Find where the given text appears and provide that cell's center as [x, y] coordinate. 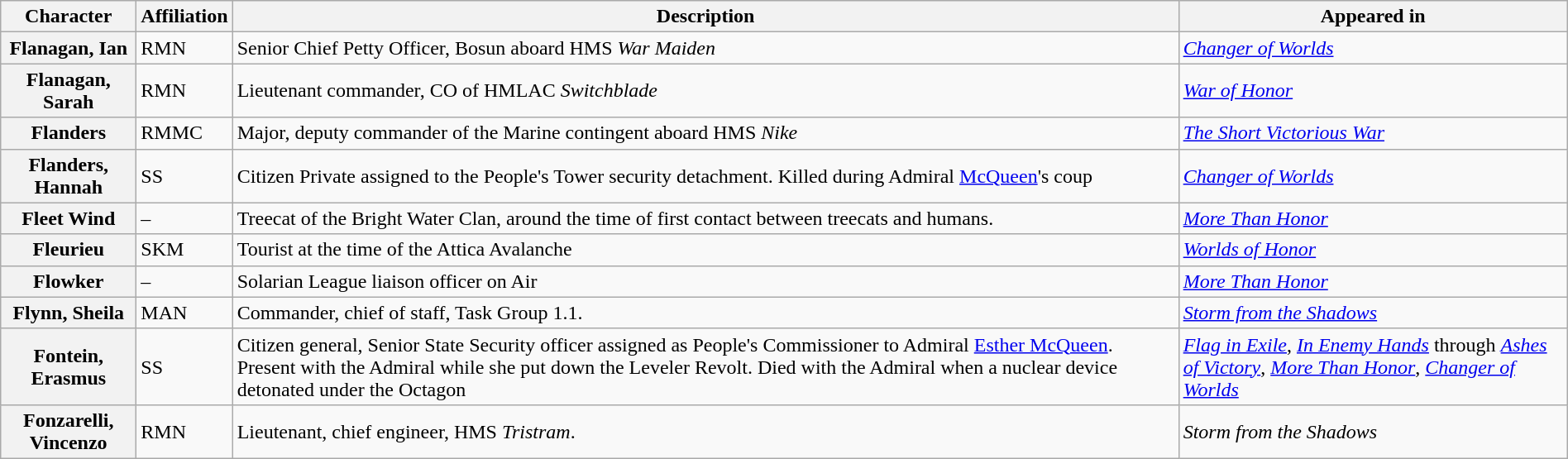
Flynn, Sheila [69, 313]
Fonzarelli, Vincenzo [69, 432]
Tourist at the time of the Attica Avalanche [705, 250]
Flanders [69, 133]
MAN [184, 313]
Flanagan, Ian [69, 48]
Citizen Private assigned to the People's Tower security detachment. Killed during Admiral McQueen's coup [705, 175]
Lieutenant commander, CO of HMLAC Switchblade [705, 91]
Flag in Exile, In Enemy Hands through Ashes of Victory, More Than Honor, Changer of Worlds [1373, 366]
Solarian League liaison officer on Air [705, 281]
War of Honor [1373, 91]
The Short Victorious War [1373, 133]
Appeared in [1373, 17]
Description [705, 17]
Flowker [69, 281]
Treecat of the Bright Water Clan, around the time of first contact between treecats and humans. [705, 218]
Flanagan, Sarah [69, 91]
Fleet Wind [69, 218]
Major, deputy commander of the Marine contingent aboard HMS Nike [705, 133]
Senior Chief Petty Officer, Bosun aboard HMS War Maiden [705, 48]
SKM [184, 250]
RMMC [184, 133]
Fontein, Erasmus [69, 366]
Commander, chief of staff, Task Group 1.1. [705, 313]
Fleurieu [69, 250]
Character [69, 17]
Worlds of Honor [1373, 250]
Lieutenant, chief engineer, HMS Tristram. [705, 432]
Affiliation [184, 17]
Flanders, Hannah [69, 175]
